Scan for the cell matching the given text and deliver its [X, Y] coordinate at center. 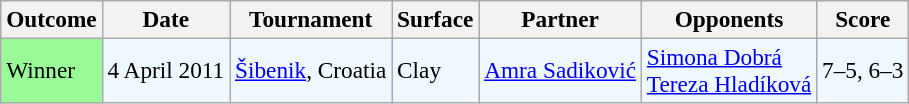
Date [166, 19]
Clay [436, 70]
7–5, 6–3 [863, 70]
Outcome [52, 19]
Winner [52, 70]
Partner [560, 19]
4 April 2011 [166, 70]
Tournament [311, 19]
Score [863, 19]
Surface [436, 19]
Opponents [728, 19]
Simona Dobrá Tereza Hladíková [728, 70]
Amra Sadiković [560, 70]
Šibenik, Croatia [311, 70]
